Locate the cell with the specified text and output its (X, Y) center coordinate. 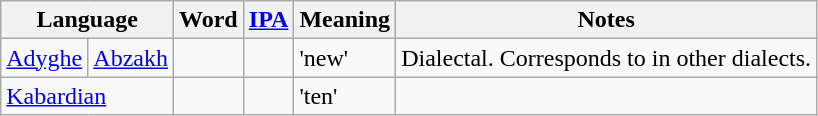
Dialectal. Corresponds to in other dialects. (606, 58)
'ten' (345, 96)
Kabardian (88, 96)
IPA (268, 20)
Language (88, 20)
Notes (606, 20)
Abzakh (131, 58)
Word (209, 20)
'new' (345, 58)
Meaning (345, 20)
Adyghe (44, 58)
